Locate the cell with the specified text and output its (x, y) center coordinate. 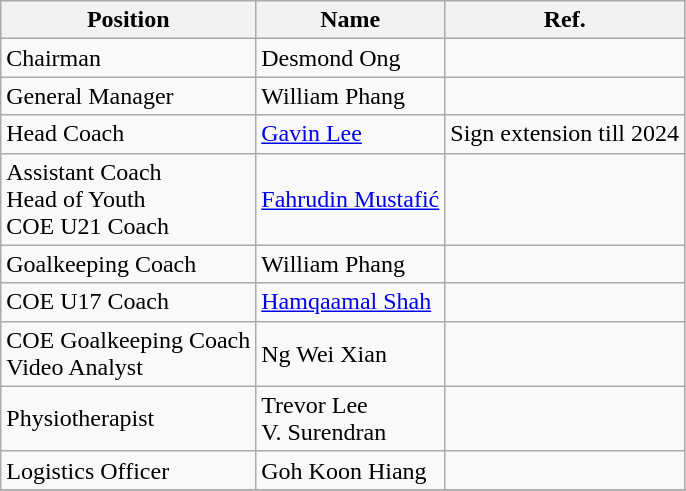
Desmond Ong (350, 58)
COE Goalkeeping Coach Video Analyst (128, 354)
General Manager (128, 96)
Fahrudin Mustafić (350, 199)
Hamqaamal Shah (350, 302)
Logistics Officer (128, 470)
Goalkeeping Coach (128, 264)
Ref. (565, 20)
Physiotherapist (128, 418)
Position (128, 20)
Sign extension till 2024 (565, 134)
COE U17 Coach (128, 302)
Gavin Lee (350, 134)
Head Coach (128, 134)
Ng Wei Xian (350, 354)
Trevor Lee V. Surendran (350, 418)
Chairman (128, 58)
Goh Koon Hiang (350, 470)
Assistant Coach Head of Youth COE U21 Coach (128, 199)
Name (350, 20)
